Locate the cell with the specified text and output its (x, y) center coordinate. 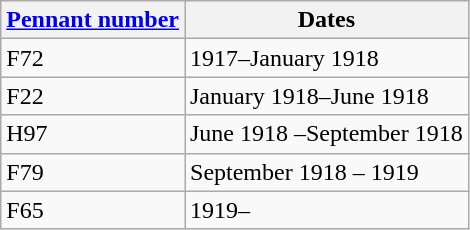
January 1918–June 1918 (326, 96)
H97 (93, 134)
F65 (93, 210)
Dates (326, 20)
F72 (93, 58)
Pennant number (93, 20)
September 1918 – 1919 (326, 172)
1919– (326, 210)
F79 (93, 172)
June 1918 –September 1918 (326, 134)
1917–January 1918 (326, 58)
F22 (93, 96)
